Output the (x, y) coordinate of the center of the cell containing the given text.  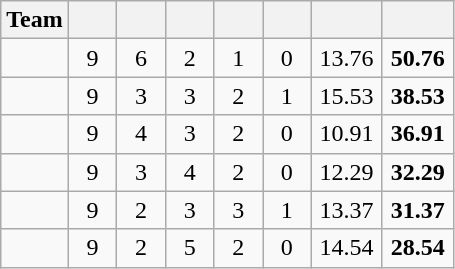
14.54 (346, 248)
38.53 (418, 96)
13.37 (346, 210)
5 (190, 248)
28.54 (418, 248)
12.29 (346, 172)
15.53 (346, 96)
10.91 (346, 134)
Team (35, 20)
31.37 (418, 210)
36.91 (418, 134)
32.29 (418, 172)
50.76 (418, 58)
6 (142, 58)
13.76 (346, 58)
